Find where the given text appears and provide that cell's center as [x, y] coordinate. 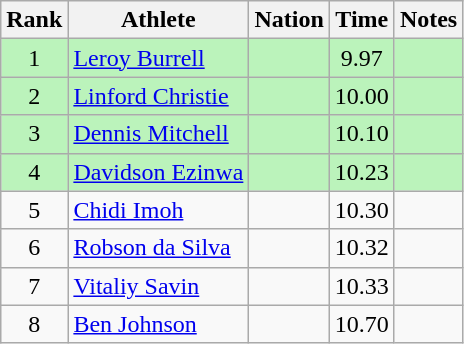
Rank [34, 20]
Vitaliy Savin [158, 286]
5 [34, 210]
1 [34, 58]
Leroy Burrell [158, 58]
10.23 [362, 172]
9.97 [362, 58]
Chidi Imoh [158, 210]
7 [34, 286]
2 [34, 96]
10.10 [362, 134]
Ben Johnson [158, 324]
Robson da Silva [158, 248]
Nation [289, 20]
10.33 [362, 286]
Athlete [158, 20]
Davidson Ezinwa [158, 172]
Time [362, 20]
6 [34, 248]
4 [34, 172]
10.32 [362, 248]
Linford Christie [158, 96]
3 [34, 134]
10.30 [362, 210]
Dennis Mitchell [158, 134]
8 [34, 324]
10.00 [362, 96]
10.70 [362, 324]
Notes [428, 20]
